Provide the (x, y) coordinate of the cell's center where the given text is located.  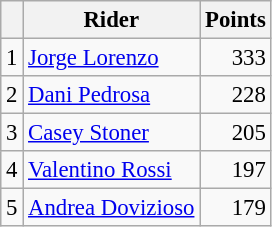
1 (12, 58)
179 (236, 208)
4 (12, 170)
Points (236, 20)
228 (236, 95)
3 (12, 133)
Rider (112, 20)
205 (236, 133)
Casey Stoner (112, 133)
Jorge Lorenzo (112, 58)
2 (12, 95)
5 (12, 208)
Valentino Rossi (112, 170)
Dani Pedrosa (112, 95)
Andrea Dovizioso (112, 208)
333 (236, 58)
197 (236, 170)
